For the text-containing cell, return its midpoint in [x, y] coordinate format. 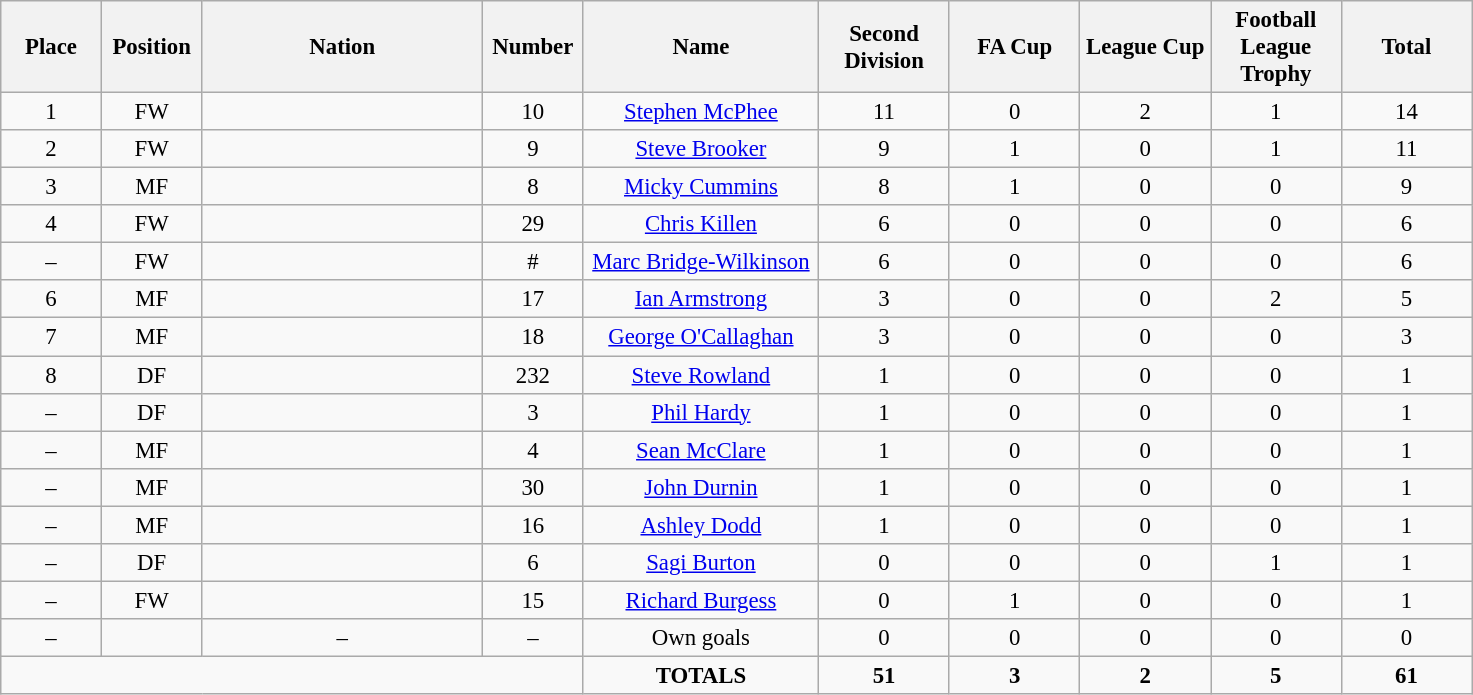
Phil Hardy [701, 412]
George O'Callaghan [701, 337]
Richard Burgess [701, 600]
Ashley Dodd [701, 525]
Marc Bridge-Wilkinson [701, 262]
Micky Cummins [701, 187]
61 [1406, 675]
League Cup [1146, 47]
18 [534, 337]
Number [534, 47]
FA Cup [1014, 47]
232 [534, 375]
Sean McClare [701, 450]
15 [534, 600]
Sagi Burton [701, 563]
Steve Brooker [701, 149]
10 [534, 112]
Second Division [884, 47]
51 [884, 675]
Chris Killen [701, 224]
Stephen McPhee [701, 112]
17 [534, 299]
Steve Rowland [701, 375]
Place [52, 47]
7 [52, 337]
# [534, 262]
John Durnin [701, 487]
Position [152, 47]
Football League Trophy [1276, 47]
Total [1406, 47]
16 [534, 525]
29 [534, 224]
Own goals [701, 638]
Ian Armstrong [701, 299]
Name [701, 47]
TOTALS [701, 675]
30 [534, 487]
14 [1406, 112]
Nation [342, 47]
